From the cell containing the given text, extract its center point as (x, y) coordinate. 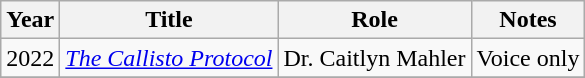
Notes (528, 20)
Role (374, 20)
Title (169, 20)
Voice only (528, 58)
2022 (30, 58)
The Callisto Protocol (169, 58)
Year (30, 20)
Dr. Caitlyn Mahler (374, 58)
